Scan for the cell matching the given text and deliver its (x, y) coordinate at center. 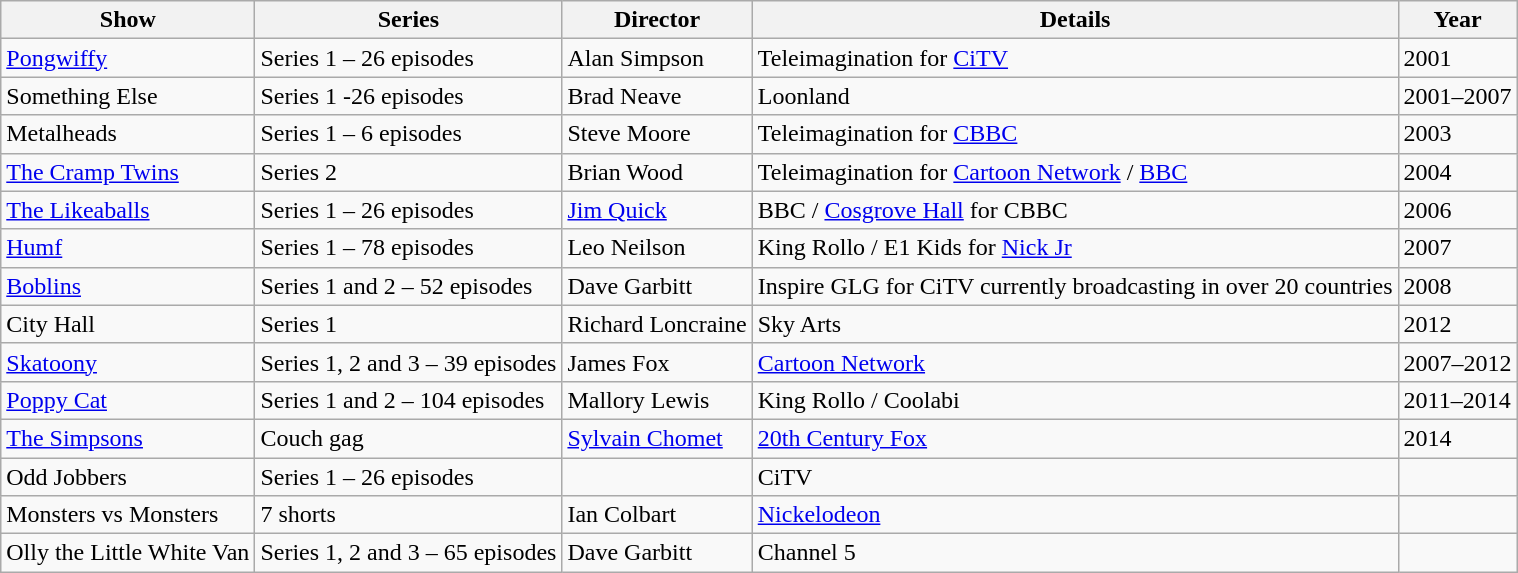
Teleimagination for CiTV (1075, 58)
King Rollo / E1 Kids for Nick Jr (1075, 248)
Monsters vs Monsters (128, 515)
Brad Neave (657, 96)
Richard Loncraine (657, 324)
Sylvain Chomet (657, 438)
Ian Colbart (657, 515)
Series 2 (408, 172)
Boblins (128, 286)
Year (1458, 20)
Teleimagination for CBBC (1075, 134)
Olly the Little White Van (128, 553)
Humf (128, 248)
City Hall (128, 324)
Metalheads (128, 134)
2003 (1458, 134)
Series 1 – 6 episodes (408, 134)
Series (408, 20)
Nickelodeon (1075, 515)
Series 1, 2 and 3 – 65 episodes (408, 553)
2012 (1458, 324)
2004 (1458, 172)
Series 1 and 2 – 104 episodes (408, 400)
Couch gag (408, 438)
2001–2007 (1458, 96)
Series 1 -26 episodes (408, 96)
Pongwiffy (128, 58)
2001 (1458, 58)
Odd Jobbers (128, 477)
CiTV (1075, 477)
Series 1 – 78 episodes (408, 248)
2014 (1458, 438)
Details (1075, 20)
Series 1 (408, 324)
Mallory Lewis (657, 400)
7 shorts (408, 515)
Leo Neilson (657, 248)
Something Else (128, 96)
James Fox (657, 362)
Alan Simpson (657, 58)
BBC / Cosgrove Hall for CBBC (1075, 210)
Poppy Cat (128, 400)
Steve Moore (657, 134)
Sky Arts (1075, 324)
The Likeaballs (128, 210)
Loonland (1075, 96)
King Rollo / Coolabi (1075, 400)
Teleimagination for Cartoon Network / BBC (1075, 172)
2006 (1458, 210)
2007–2012 (1458, 362)
20th Century Fox (1075, 438)
Cartoon Network (1075, 362)
Brian Wood (657, 172)
Director (657, 20)
The Simpsons (128, 438)
Series 1 and 2 – 52 episodes (408, 286)
2011–2014 (1458, 400)
2007 (1458, 248)
Show (128, 20)
The Cramp Twins (128, 172)
Series 1, 2 and 3 – 39 episodes (408, 362)
Skatoony (128, 362)
2008 (1458, 286)
Channel 5 (1075, 553)
Inspire GLG for CiTV currently broadcasting in over 20 countries (1075, 286)
Jim Quick (657, 210)
